Detect which cell encompasses the target text, then output its [X, Y] center coordinate. 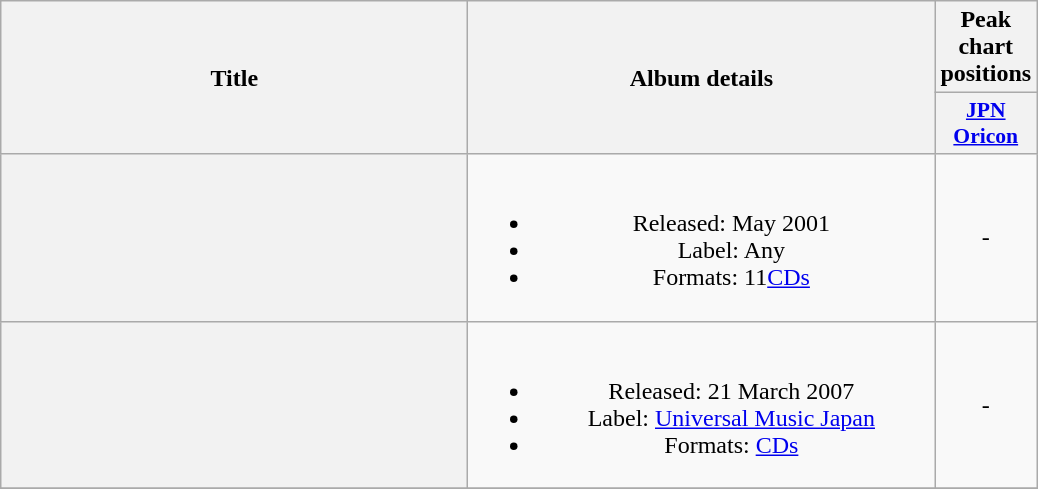
Released: May 2001Label: AnyFormats: 11CDs [702, 238]
Title [234, 78]
Album details [702, 78]
Released: 21 March 2007Label: Universal Music JapanFormats: CDs [702, 404]
Peak chart positions [986, 47]
JPNOricon [986, 124]
